Return the (X, Y) coordinate for the center point of the cell that contains the specified text.  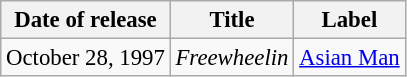
Freewheelin (232, 58)
October 28, 1997 (86, 58)
Asian Man (350, 58)
Title (232, 20)
Label (350, 20)
Date of release (86, 20)
